Search for the cell housing the specified text and yield its (x, y) center coordinate. 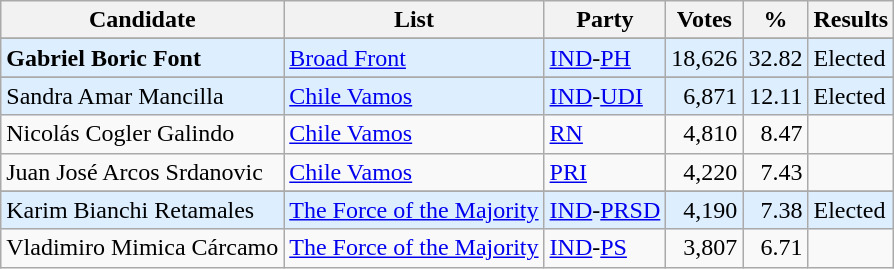
7.38 (776, 210)
7.43 (776, 172)
Gabriel Boric Font (142, 58)
6.71 (776, 248)
4,810 (704, 134)
% (776, 20)
IND-PRSD (605, 210)
Candidate (142, 20)
Sandra Amar Mancilla (142, 96)
18,626 (704, 58)
Results (851, 20)
Nicolás Cogler Galindo (142, 134)
4,190 (704, 210)
Juan José Arcos Srdanovic (142, 172)
8.47 (776, 134)
6,871 (704, 96)
PRI (605, 172)
Party (605, 20)
List (414, 20)
RN (605, 134)
IND-PH (605, 58)
Broad Front (414, 58)
Karim Bianchi Retamales (142, 210)
3,807 (704, 248)
IND-PS (605, 248)
Vladimiro Mimica Cárcamo (142, 248)
4,220 (704, 172)
32.82 (776, 58)
IND-UDI (605, 96)
Votes (704, 20)
12.11 (776, 96)
